Return the [X, Y] coordinate for the center point of the cell that contains the specified text.  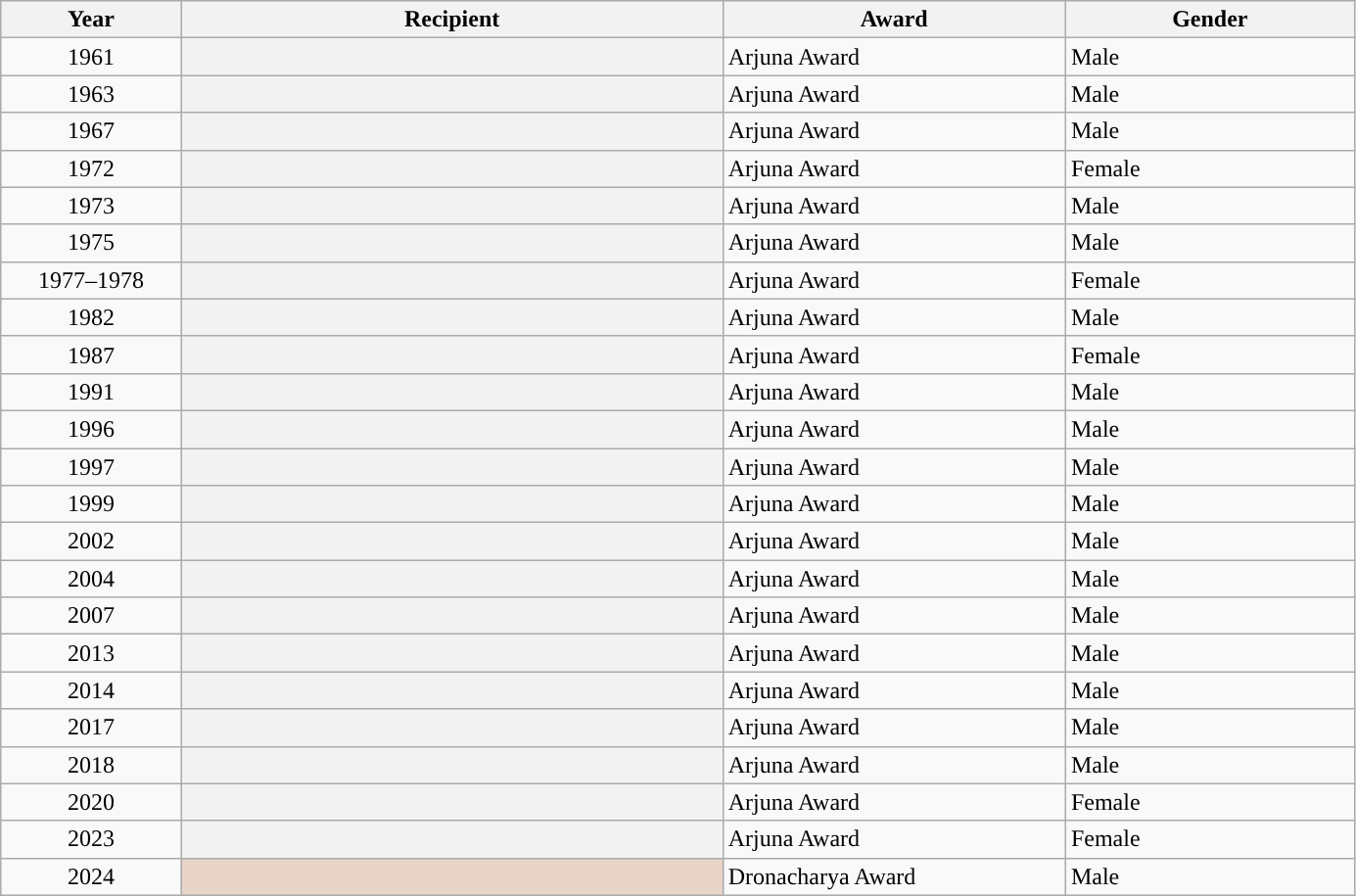
1999 [91, 504]
1961 [91, 57]
1972 [91, 168]
1963 [91, 94]
1991 [91, 392]
2004 [91, 579]
1975 [91, 243]
1987 [91, 354]
1967 [91, 131]
Dronacharya Award [894, 876]
Recipient [452, 20]
1977–1978 [91, 280]
1997 [91, 467]
Award [894, 20]
2023 [91, 839]
2002 [91, 542]
1973 [91, 206]
2020 [91, 802]
1982 [91, 317]
2024 [91, 876]
1996 [91, 429]
2014 [91, 690]
Gender [1210, 20]
Year [91, 20]
2017 [91, 728]
2013 [91, 653]
2007 [91, 616]
2018 [91, 765]
